Provide the (X, Y) coordinate of the cell's center where the given text is located.  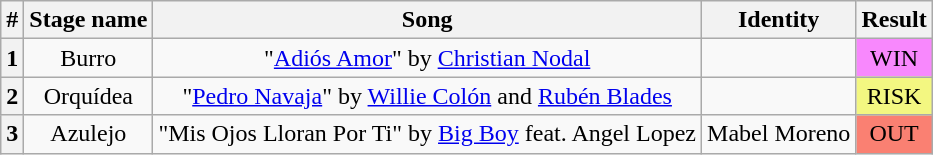
"Pedro Navaja" by Willie Colón and Rubén Blades (428, 96)
# (12, 20)
WIN (894, 58)
Stage name (88, 20)
RISK (894, 96)
Result (894, 20)
2 (12, 96)
Song (428, 20)
1 (12, 58)
Identity (779, 20)
"Adiós Amor" by Christian Nodal (428, 58)
Orquídea (88, 96)
OUT (894, 134)
"Mis Ojos Lloran Por Ti" by Big Boy feat. Angel Lopez (428, 134)
Burro (88, 58)
3 (12, 134)
Azulejo (88, 134)
Mabel Moreno (779, 134)
